Return the [x, y] coordinate for the center point of the cell that contains the specified text.  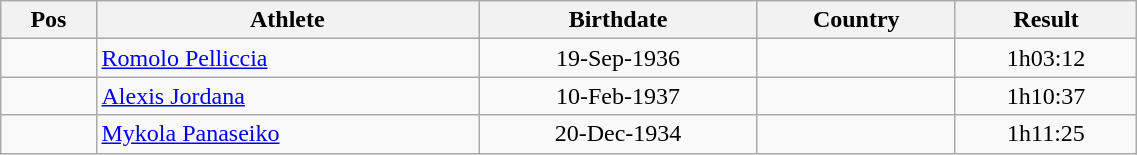
Country [856, 20]
1h11:25 [1046, 134]
Athlete [288, 20]
19-Sep-1936 [618, 58]
1h03:12 [1046, 58]
Mykola Panaseiko [288, 134]
10-Feb-1937 [618, 96]
1h10:37 [1046, 96]
Pos [48, 20]
Result [1046, 20]
20-Dec-1934 [618, 134]
Birthdate [618, 20]
Romolo Pelliccia [288, 58]
Alexis Jordana [288, 96]
